Locate the cell with the specified text and output its (X, Y) center coordinate. 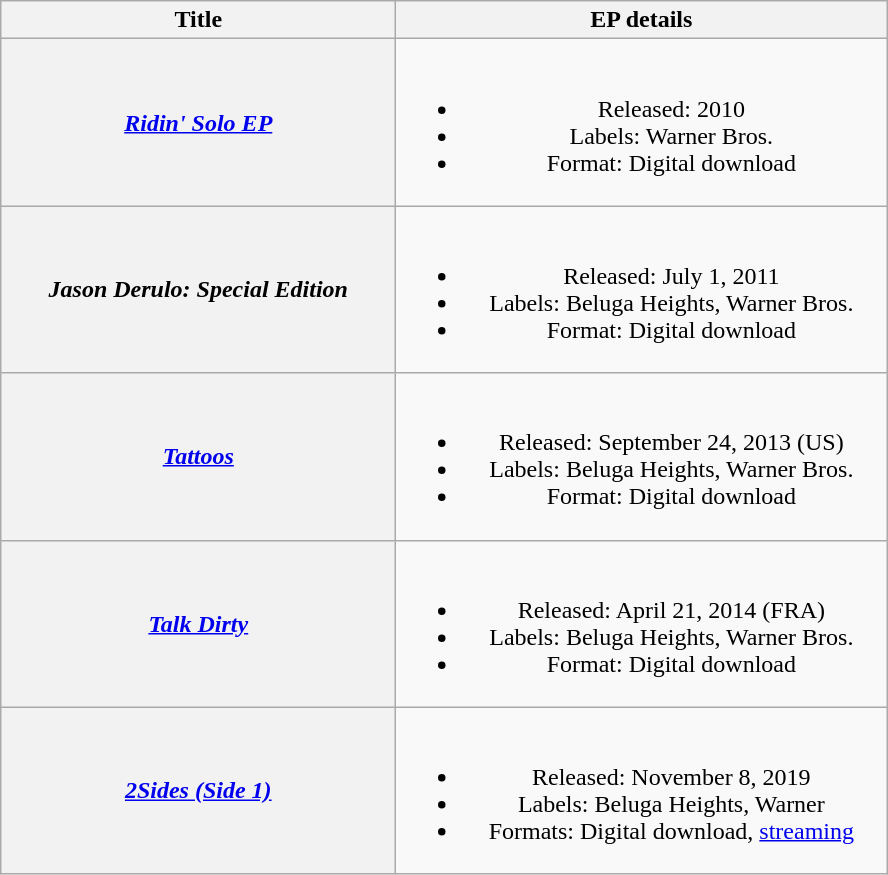
2Sides (Side 1) (198, 790)
EP details (642, 20)
Jason Derulo: Special Edition (198, 290)
Released: 2010Labels: Warner Bros.Format: Digital download (642, 122)
Released: April 21, 2014 (FRA)Labels: Beluga Heights, Warner Bros.Format: Digital download (642, 624)
Title (198, 20)
Talk Dirty (198, 624)
Ridin' Solo EP (198, 122)
Released: September 24, 2013 (US)Labels: Beluga Heights, Warner Bros.Format: Digital download (642, 456)
Released: July 1, 2011 Labels: Beluga Heights, Warner Bros.Format: Digital download (642, 290)
Released: November 8, 2019 Labels: Beluga Heights, WarnerFormats: Digital download, streaming (642, 790)
Tattoos (198, 456)
